Search for the cell housing the specified text and yield its (X, Y) center coordinate. 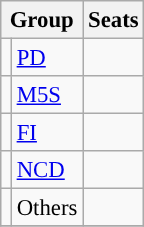
Group (42, 20)
Seats (114, 20)
NCD (46, 170)
FI (46, 133)
M5S (46, 95)
PD (46, 58)
Others (46, 208)
